Pinpoint the cell where the given text exists, returning its (X, Y) midpoint coordinate. 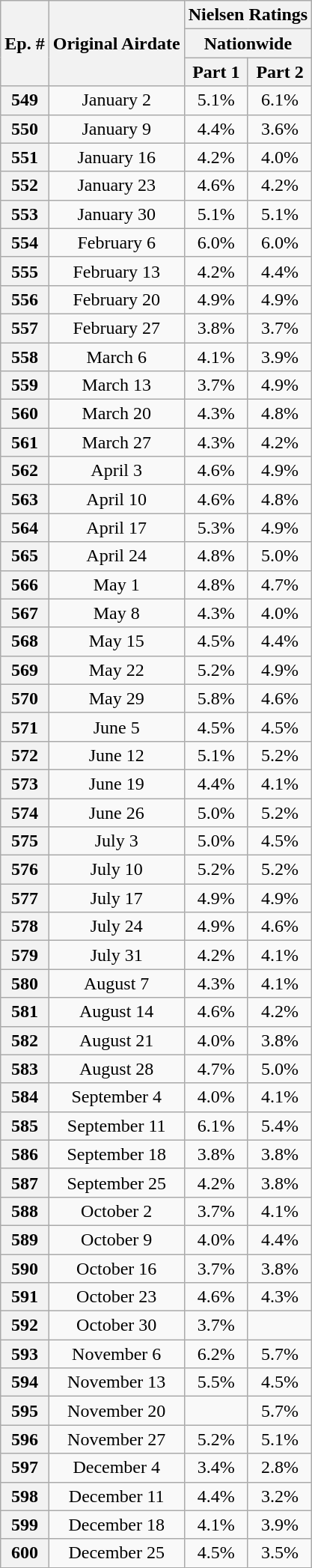
580 (25, 983)
June 5 (117, 727)
March 20 (117, 414)
567 (25, 613)
January 9 (117, 129)
594 (25, 1382)
551 (25, 157)
595 (25, 1411)
March 13 (117, 385)
3.4% (215, 1468)
593 (25, 1354)
June 12 (117, 755)
October 9 (117, 1239)
599 (25, 1525)
July 10 (117, 870)
February 6 (117, 242)
September 11 (117, 1126)
February 20 (117, 299)
579 (25, 955)
566 (25, 585)
January 2 (117, 100)
5.8% (215, 698)
May 8 (117, 613)
6.2% (215, 1354)
April 24 (117, 556)
585 (25, 1126)
578 (25, 927)
April 10 (117, 499)
572 (25, 755)
600 (25, 1553)
565 (25, 556)
584 (25, 1097)
592 (25, 1326)
February 13 (117, 271)
October 30 (117, 1326)
Ep. # (25, 43)
558 (25, 357)
571 (25, 727)
555 (25, 271)
January 16 (117, 157)
Original Airdate (117, 43)
Part 1 (215, 72)
3.5% (280, 1553)
Part 2 (280, 72)
August 28 (117, 1069)
589 (25, 1239)
552 (25, 186)
586 (25, 1154)
562 (25, 471)
553 (25, 214)
550 (25, 129)
July 3 (117, 841)
July 24 (117, 927)
November 27 (117, 1439)
5.3% (215, 528)
5.4% (280, 1126)
May 22 (117, 670)
569 (25, 670)
June 26 (117, 812)
576 (25, 870)
September 4 (117, 1097)
Nationwide (248, 43)
August 7 (117, 983)
597 (25, 1468)
564 (25, 528)
July 31 (117, 955)
November 20 (117, 1411)
598 (25, 1496)
559 (25, 385)
554 (25, 242)
561 (25, 442)
581 (25, 1012)
August 14 (117, 1012)
July 17 (117, 898)
Nielsen Ratings (248, 15)
570 (25, 698)
December 4 (117, 1468)
October 2 (117, 1211)
556 (25, 299)
December 11 (117, 1496)
October 23 (117, 1297)
557 (25, 328)
588 (25, 1211)
563 (25, 499)
December 18 (117, 1525)
577 (25, 898)
583 (25, 1069)
582 (25, 1040)
September 18 (117, 1154)
3.2% (280, 1496)
August 21 (117, 1040)
3.6% (280, 129)
549 (25, 100)
November 13 (117, 1382)
574 (25, 812)
May 1 (117, 585)
September 25 (117, 1183)
February 27 (117, 328)
May 29 (117, 698)
December 25 (117, 1553)
587 (25, 1183)
591 (25, 1297)
2.8% (280, 1468)
October 16 (117, 1269)
5.5% (215, 1382)
596 (25, 1439)
575 (25, 841)
November 6 (117, 1354)
590 (25, 1269)
560 (25, 414)
June 19 (117, 784)
568 (25, 641)
March 27 (117, 442)
January 23 (117, 186)
March 6 (117, 357)
573 (25, 784)
April 17 (117, 528)
May 15 (117, 641)
April 3 (117, 471)
January 30 (117, 214)
